Return [X, Y] of the center of cell containing provided text 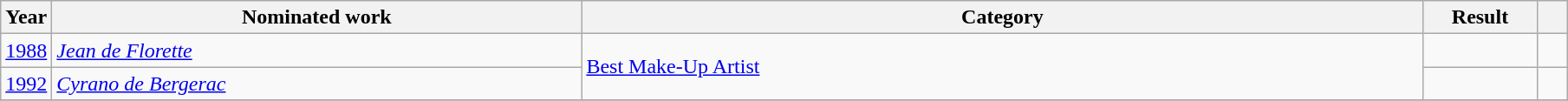
1988 [26, 50]
Year [26, 17]
Result [1480, 17]
Cyrano de Bergerac [317, 84]
Category [1002, 17]
Nominated work [317, 17]
1992 [26, 84]
Jean de Florette [317, 50]
Best Make-Up Artist [1002, 67]
